Locate the cell with the specified text and output its [X, Y] center coordinate. 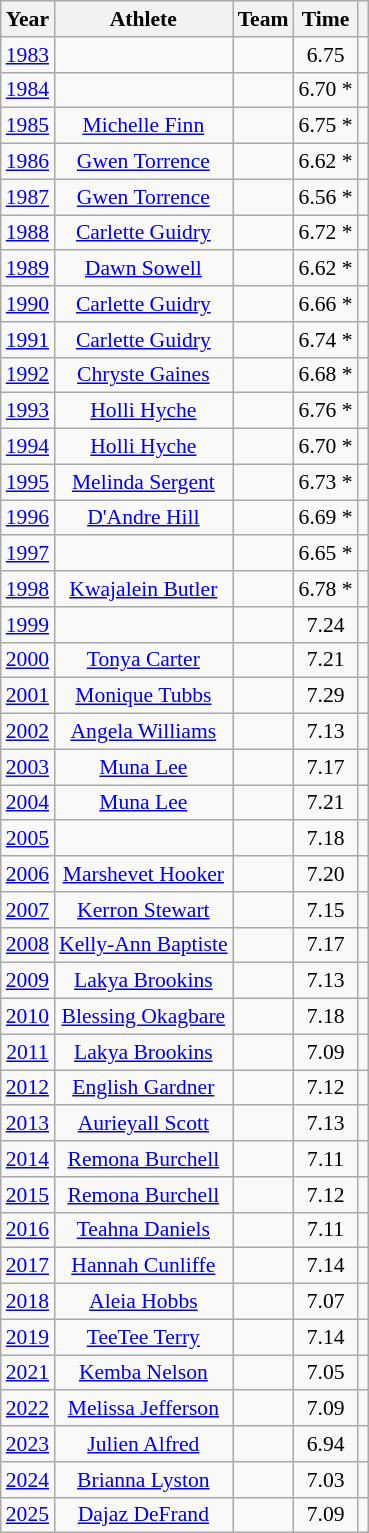
7.05 [326, 1373]
6.66 * [326, 304]
Tonya Carter [144, 660]
1997 [28, 554]
Athlete [144, 19]
Chryste Gaines [144, 375]
6.73 * [326, 482]
1986 [28, 162]
Kemba Nelson [144, 1373]
Hannah Cunliffe [144, 1266]
2002 [28, 732]
Kwajalein Butler [144, 589]
7.20 [326, 874]
1988 [28, 233]
Dawn Sowell [144, 269]
Aleia Hobbs [144, 1302]
2019 [28, 1337]
2016 [28, 1230]
2006 [28, 874]
1999 [28, 625]
2009 [28, 981]
Blessing Okagbare [144, 1017]
6.76 * [326, 411]
2022 [28, 1409]
Dajaz DeFrand [144, 1515]
2001 [28, 696]
7.29 [326, 696]
2014 [28, 1159]
1994 [28, 447]
Year [28, 19]
2012 [28, 1088]
1983 [28, 55]
2000 [28, 660]
English Gardner [144, 1088]
2024 [28, 1480]
6.75 [326, 55]
2003 [28, 767]
Angela Williams [144, 732]
2007 [28, 910]
Brianna Lyston [144, 1480]
D'Andre Hill [144, 518]
Melissa Jefferson [144, 1409]
Time [326, 19]
1991 [28, 340]
1995 [28, 482]
6.94 [326, 1444]
Melinda Sergent [144, 482]
1993 [28, 411]
Team [264, 19]
TeeTee Terry [144, 1337]
Monique Tubbs [144, 696]
6.69 * [326, 518]
1984 [28, 90]
Aurieyall Scott [144, 1124]
Marshevet Hooker [144, 874]
7.07 [326, 1302]
6.78 * [326, 589]
2004 [28, 803]
Michelle Finn [144, 126]
2017 [28, 1266]
1987 [28, 197]
2010 [28, 1017]
Kerron Stewart [144, 910]
2005 [28, 839]
2015 [28, 1195]
1996 [28, 518]
2013 [28, 1124]
1998 [28, 589]
6.56 * [326, 197]
Kelly-Ann Baptiste [144, 945]
6.74 * [326, 340]
Teahna Daniels [144, 1230]
6.68 * [326, 375]
7.24 [326, 625]
7.15 [326, 910]
2025 [28, 1515]
2018 [28, 1302]
2011 [28, 1052]
2008 [28, 945]
2021 [28, 1373]
6.75 * [326, 126]
6.65 * [326, 554]
6.72 * [326, 233]
2023 [28, 1444]
1990 [28, 304]
1992 [28, 375]
Julien Alfred [144, 1444]
1985 [28, 126]
1989 [28, 269]
7.03 [326, 1480]
